Determine the (x, y) coordinate at the center of the cell enclosing the given text.  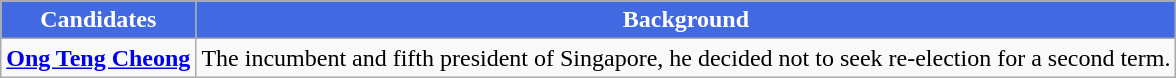
Candidates (98, 20)
The incumbent and fifth president of Singapore, he decided not to seek re-election for a second term. (686, 58)
Background (686, 20)
Ong Teng Cheong (98, 58)
